Extract the [x, y] coordinate from the center of the cell holding the provided text.  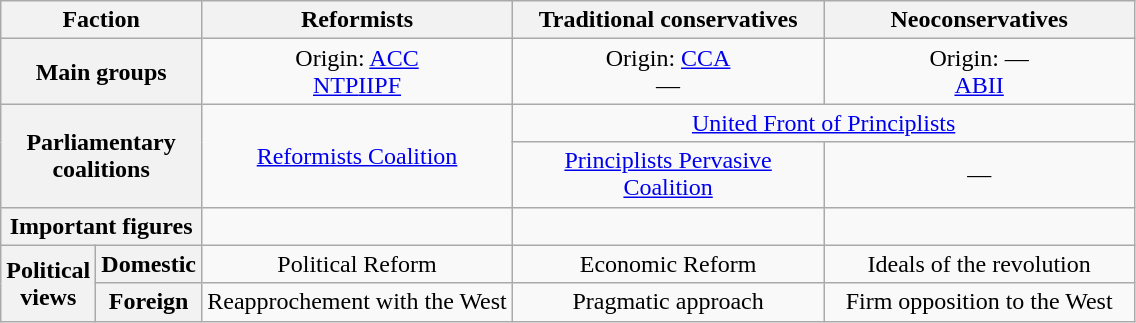
Reapprochement with the West [356, 302]
Ideals of the revolution [980, 264]
Important figures [102, 226]
Political Reform [356, 264]
Origin: ACCNTPIIPF [356, 72]
United Front of Principlists [824, 123]
Main groups [102, 72]
Faction [102, 20]
Economic Reform [668, 264]
Parliamentarycoalitions [102, 156]
Reformists [356, 20]
Origin: CCA— [668, 72]
Firm opposition to the West [980, 302]
Reformists Coalition [356, 156]
Neoconservatives [980, 20]
Traditional conservatives [668, 20]
Origin: —ABII [980, 72]
Foreign [149, 302]
— [980, 174]
Politicalviews [48, 283]
Domestic [149, 264]
Principlists Pervasive Coalition [668, 174]
Pragmatic approach [668, 302]
